Search for the cell housing the specified text and yield its (x, y) center coordinate. 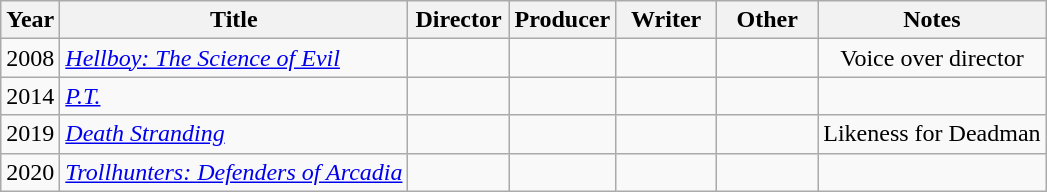
Death Stranding (234, 134)
2014 (30, 96)
Writer (666, 20)
P.T. (234, 96)
Other (768, 20)
Producer (562, 20)
2008 (30, 58)
Voice over director (932, 58)
Notes (932, 20)
2020 (30, 172)
Trollhunters: Defenders of Arcadia (234, 172)
Likeness for Deadman (932, 134)
Title (234, 20)
Director (458, 20)
2019 (30, 134)
Year (30, 20)
Hellboy: The Science of Evil (234, 58)
